Return [X, Y] of the center of cell containing provided text 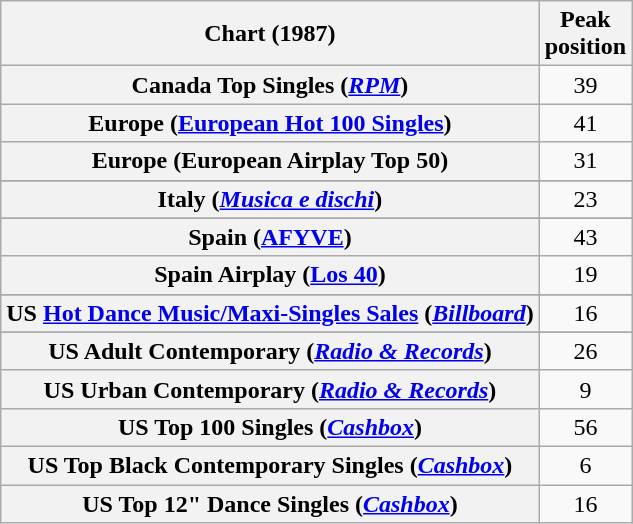
Spain Airplay (Los 40) [270, 275]
US Top 100 Singles (Cashbox) [270, 427]
Italy (Musica e dischi) [270, 199]
US Top Black Contemporary Singles (Cashbox) [270, 465]
Canada Top Singles (RPM) [270, 85]
Europe (European Hot 100 Singles) [270, 123]
41 [585, 123]
US Top 12" Dance Singles (Cashbox) [270, 503]
43 [585, 237]
23 [585, 199]
6 [585, 465]
9 [585, 389]
19 [585, 275]
39 [585, 85]
Europe (European Airplay Top 50) [270, 161]
US Urban Contemporary (Radio & Records) [270, 389]
Peakposition [585, 34]
Chart (1987) [270, 34]
US Adult Contemporary (Radio & Records) [270, 351]
Spain (AFYVE) [270, 237]
56 [585, 427]
26 [585, 351]
US Hot Dance Music/Maxi-Singles Sales (Billboard) [270, 313]
31 [585, 161]
